From the cell containing the given text, extract its center point as (X, Y) coordinate. 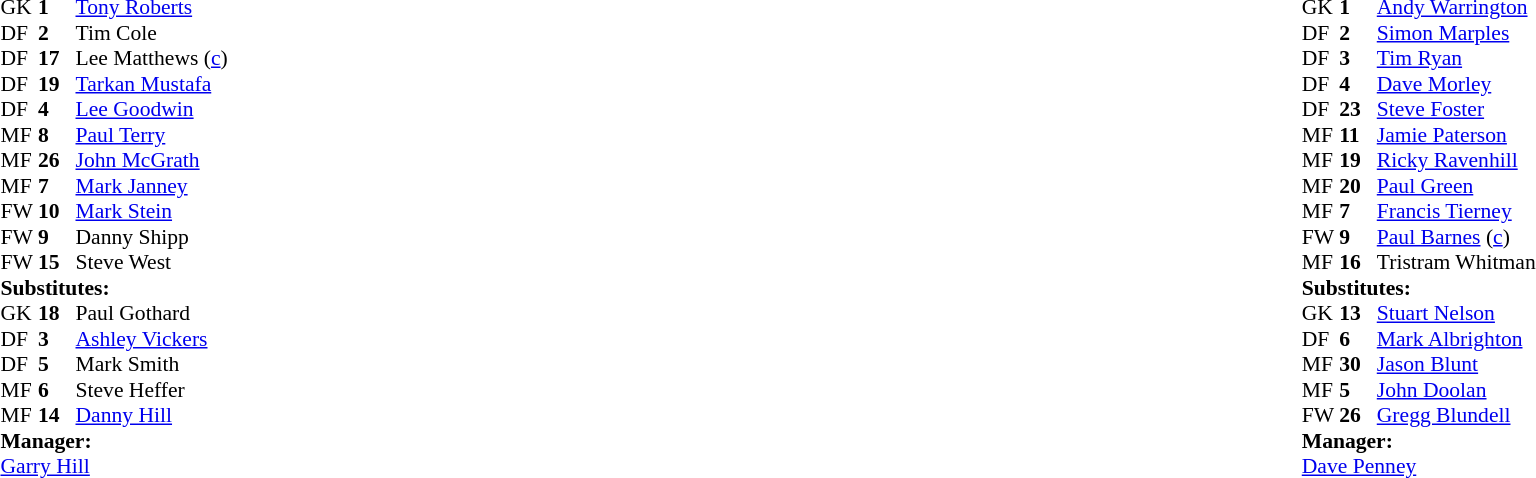
Paul Barnes (c) (1456, 237)
Ashley Vickers (152, 339)
Francis Tierney (1456, 211)
Paul Gothard (152, 313)
11 (1358, 135)
16 (1358, 263)
Ricky Ravenhill (1456, 161)
Mark Smith (152, 365)
20 (1358, 186)
15 (57, 263)
8 (57, 135)
Gregg Blundell (1456, 415)
John Doolan (1456, 390)
Tristram Whitman (1456, 263)
Danny Hill (152, 415)
Mark Stein (152, 211)
17 (57, 59)
Stuart Nelson (1456, 313)
Paul Terry (152, 135)
Lee Goodwin (152, 109)
Lee Matthews (c) (152, 59)
Simon Marples (1456, 33)
Danny Shipp (152, 237)
10 (57, 211)
Dave Morley (1456, 84)
30 (1358, 365)
Mark Albrighton (1456, 339)
Paul Green (1456, 186)
Jason Blunt (1456, 365)
Tim Ryan (1456, 59)
18 (57, 313)
Jamie Paterson (1456, 135)
Steve West (152, 263)
13 (1358, 313)
Tarkan Mustafa (152, 84)
Mark Janney (152, 186)
Steve Foster (1456, 109)
John McGrath (152, 161)
14 (57, 415)
23 (1358, 109)
Tim Cole (152, 33)
Steve Heffer (152, 390)
